For the text-containing cell, return its midpoint in [x, y] coordinate format. 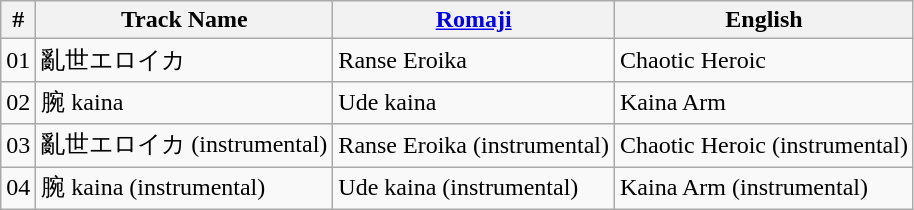
Track Name [184, 20]
03 [18, 146]
Kaina Arm (instrumental) [764, 188]
Chaotic Heroic (instrumental) [764, 146]
Ranse Eroika (instrumental) [474, 146]
Ranse Eroika [474, 60]
02 [18, 102]
腕 kaina [184, 102]
Kaina Arm [764, 102]
亂世エロイカ [184, 60]
亂世エロイカ (instrumental) [184, 146]
Romaji [474, 20]
Ude kaina (instrumental) [474, 188]
04 [18, 188]
Chaotic Heroic [764, 60]
腕 kaina (instrumental) [184, 188]
# [18, 20]
Ude kaina [474, 102]
English [764, 20]
01 [18, 60]
